Capture the cell that displays the provided text and extract its [x, y] central coordinate. 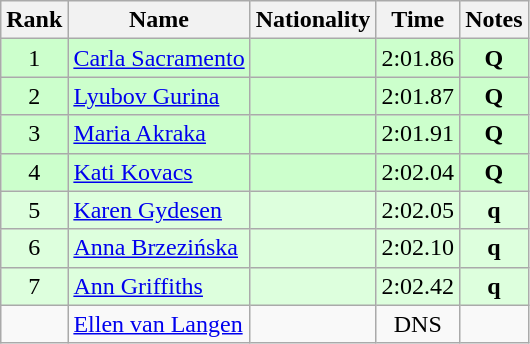
Lyubov Gurina [159, 96]
2:02.10 [418, 248]
Ann Griffiths [159, 286]
Ellen van Langen [159, 324]
Carla Sacramento [159, 58]
4 [34, 172]
2:02.04 [418, 172]
7 [34, 286]
Rank [34, 20]
2 [34, 96]
Karen Gydesen [159, 210]
Maria Akraka [159, 134]
Notes [494, 20]
Name [159, 20]
2:01.86 [418, 58]
2:02.42 [418, 286]
5 [34, 210]
2:01.87 [418, 96]
2:02.05 [418, 210]
2:01.91 [418, 134]
Anna Brzezińska [159, 248]
1 [34, 58]
Nationality [313, 20]
6 [34, 248]
Time [418, 20]
3 [34, 134]
DNS [418, 324]
Kati Kovacs [159, 172]
